Detect which cell encompasses the target text, then output its [X, Y] center coordinate. 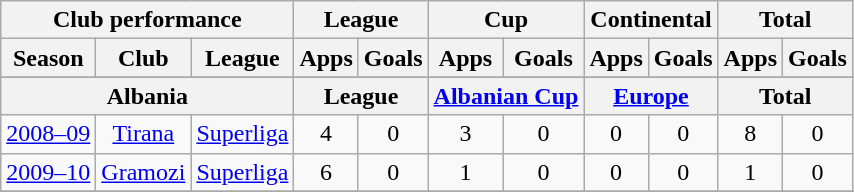
3 [466, 134]
Season [48, 58]
4 [326, 134]
Albania [148, 96]
8 [750, 134]
Club performance [148, 20]
6 [326, 172]
2008–09 [48, 134]
Cup [506, 20]
Europe [651, 96]
Gramozi [144, 172]
Albanian Cup [506, 96]
Club [144, 58]
Continental [651, 20]
2009–10 [48, 172]
Tirana [144, 134]
